Output the (x, y) coordinate of the center of the cell containing the given text.  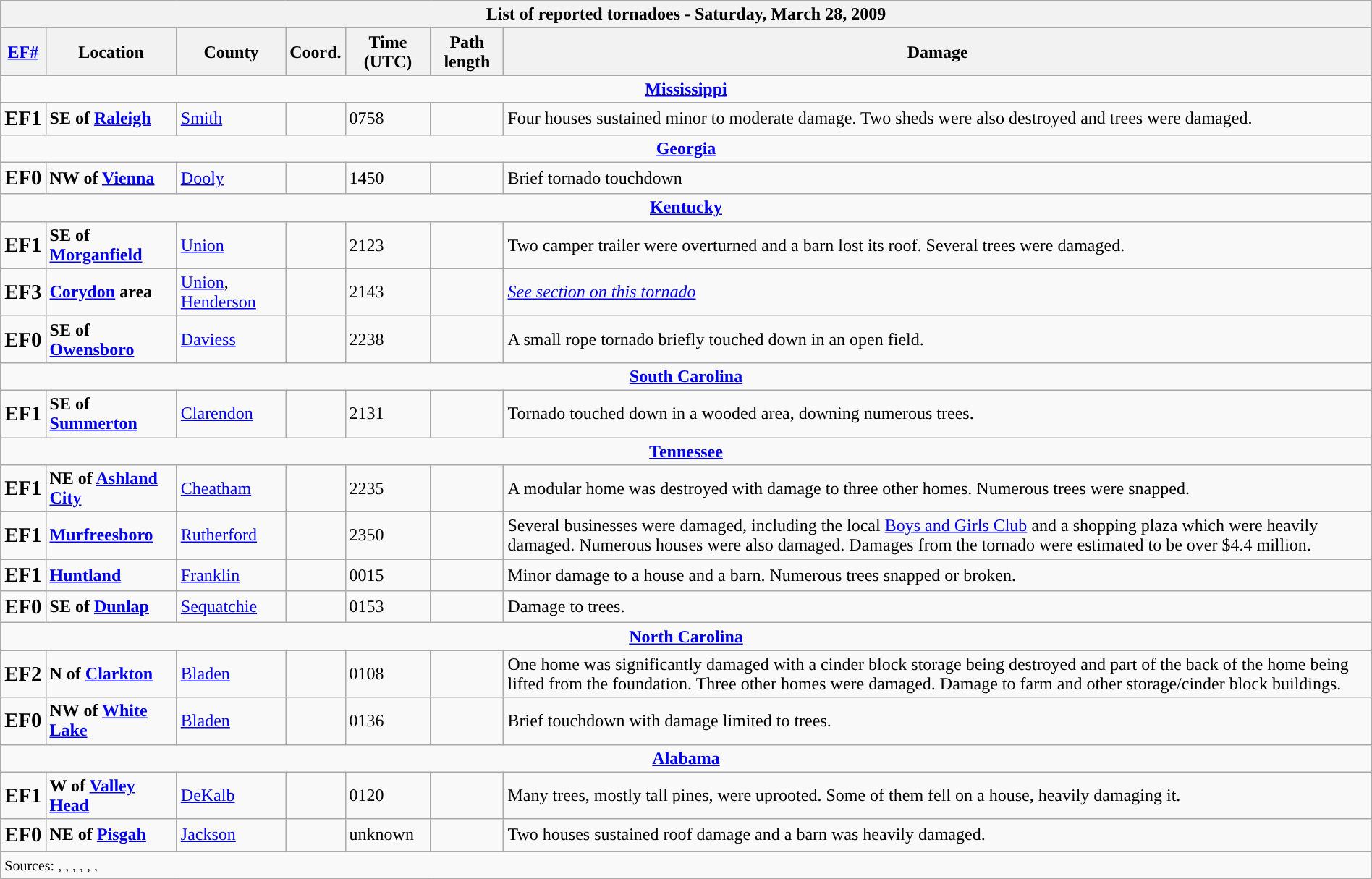
0136 (388, 721)
Dooly (231, 178)
Sources: , , , , , , (686, 865)
SE of Morganfield (111, 245)
SE of Owensboro (111, 339)
Jackson (231, 835)
Tennessee (686, 451)
North Carolina (686, 637)
Sequatchie (231, 607)
EF3 (23, 292)
0153 (388, 607)
Two camper trailer were overturned and a barn lost its roof. Several trees were damaged. (938, 245)
0015 (388, 575)
Alabama (686, 758)
Location (111, 52)
Damage (938, 52)
Many trees, mostly tall pines, were uprooted. Some of them fell on a house, heavily damaging it. (938, 796)
Clarendon (231, 414)
List of reported tornadoes - Saturday, March 28, 2009 (686, 14)
unknown (388, 835)
Path length (467, 52)
County (231, 52)
Smith (231, 119)
Two houses sustained roof damage and a barn was heavily damaged. (938, 835)
SE of Summerton (111, 414)
2131 (388, 414)
NW of Vienna (111, 178)
Rutherford (231, 535)
NE of Ashland City (111, 489)
SE of Dunlap (111, 607)
Mississippi (686, 89)
Brief touchdown with damage limited to trees. (938, 721)
EF# (23, 52)
2238 (388, 339)
2123 (388, 245)
South Carolina (686, 376)
N of Clarkton (111, 674)
Daviess (231, 339)
0120 (388, 796)
Murfreesboro (111, 535)
Time (UTC) (388, 52)
2350 (388, 535)
0108 (388, 674)
Georgia (686, 148)
Cheatham (231, 489)
Franklin (231, 575)
Damage to trees. (938, 607)
A small rope tornado briefly touched down in an open field. (938, 339)
DeKalb (231, 796)
A modular home was destroyed with damage to three other homes. Numerous trees were snapped. (938, 489)
Coord. (316, 52)
Union, Henderson (231, 292)
Minor damage to a house and a barn. Numerous trees snapped or broken. (938, 575)
1450 (388, 178)
SE of Raleigh (111, 119)
Huntland (111, 575)
NW of White Lake (111, 721)
Kentucky (686, 208)
NE of Pisgah (111, 835)
W of Valley Head (111, 796)
0758 (388, 119)
2143 (388, 292)
EF2 (23, 674)
Union (231, 245)
Brief tornado touchdown (938, 178)
See section on this tornado (938, 292)
Corydon area (111, 292)
Four houses sustained minor to moderate damage. Two sheds were also destroyed and trees were damaged. (938, 119)
Tornado touched down in a wooded area, downing numerous trees. (938, 414)
2235 (388, 489)
